For the text-containing cell, return its midpoint in [X, Y] coordinate format. 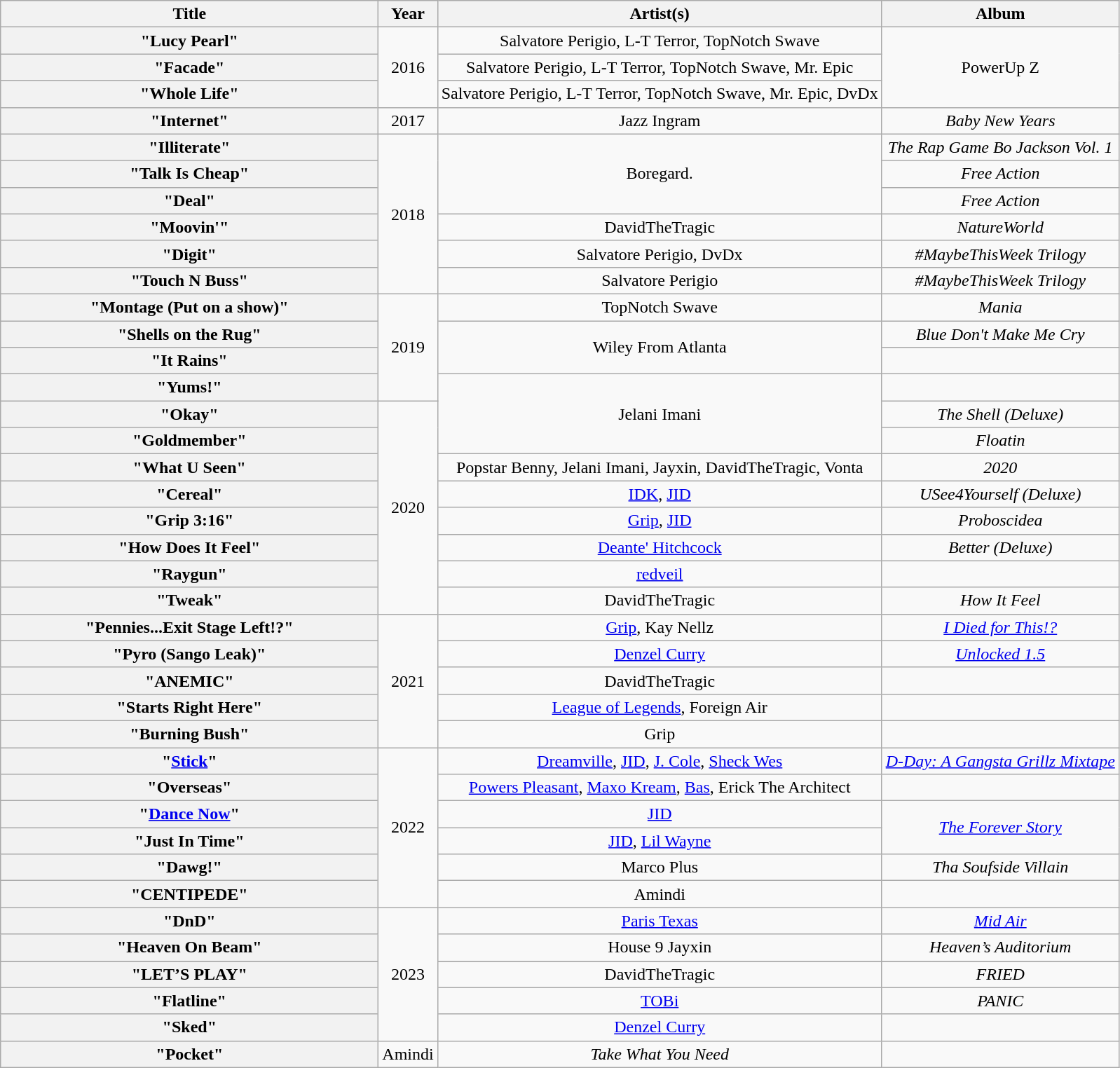
"Just In Time" [189, 841]
Year [408, 14]
"Dance Now" [189, 814]
Artist(s) [660, 14]
Heaven’s Auditorium [1000, 947]
PowerUp Z [1000, 67]
D-Day: A Gangsta Grillz Mixtape [1000, 760]
"Grip 3:16" [189, 521]
Salvatore Perigio, DvDx [660, 254]
"Facade" [189, 67]
IDK, JID [660, 494]
League of Legends, Foreign Air [660, 707]
The Forever Story [1000, 828]
Jelani Imani [660, 414]
"What U Seen" [189, 467]
"CENTIPEDE" [189, 894]
"Starts Right Here" [189, 707]
"Pennies...Exit Stage Left!?" [189, 627]
Salvatore Perigio [660, 280]
Mania [1000, 307]
"Tweak" [189, 601]
Take What You Need [660, 1054]
Salvatore Perigio, L-T Terror, TopNotch Swave, Mr. Epic [660, 67]
redveil [660, 574]
"Talk Is Cheap" [189, 174]
"Internet" [189, 121]
Proboscidea [1000, 521]
2023 [408, 974]
Blue Don't Make Me Cry [1000, 334]
House 9 Jayxin [660, 947]
"Pyro (Sango Leak)" [189, 654]
Better (Deluxe) [1000, 547]
Floatin [1000, 441]
Salvatore Perigio, L-T Terror, TopNotch Swave, Mr. Epic, DvDx [660, 94]
"Okay" [189, 414]
Mid Air [1000, 921]
Album [1000, 14]
How It Feel [1000, 601]
Deante' Hitchcock [660, 547]
Boregard. [660, 174]
"Flatline" [189, 1001]
2016 [408, 67]
"DnD" [189, 921]
USee4Yourself (Deluxe) [1000, 494]
PANIC [1000, 1001]
Title [189, 14]
"Cereal" [189, 494]
"Whole Life" [189, 94]
2018 [408, 214]
Popstar Benny, Jelani Imani, Jayxin, DavidTheTragic, Vonta [660, 467]
"Goldmember" [189, 441]
Wiley From Atlanta [660, 348]
"Raygun" [189, 574]
"How Does It Feel" [189, 547]
"Shells on the Rug" [189, 334]
Grip [660, 734]
The Rap Game Bo Jackson Vol. 1 [1000, 147]
Powers Pleasant, Maxo Kream, Bas, Erick The Architect [660, 788]
NatureWorld [1000, 227]
I Died for This!? [1000, 627]
"Deal" [189, 200]
"Lucy Pearl" [189, 41]
"Yums!" [189, 388]
TOBi [660, 1001]
Dreamville, JID, J. Cole, Sheck Wes [660, 760]
"Overseas" [189, 788]
Paris Texas [660, 921]
2021 [408, 680]
"Pocket" [189, 1054]
"LET’S PLAY" [189, 974]
Tha Soufside Villain [1000, 868]
"Sked" [189, 1027]
Baby New Years [1000, 121]
"Touch N Buss" [189, 280]
"Stick" [189, 760]
The Shell (Deluxe) [1000, 414]
JID [660, 814]
Unlocked 1.5 [1000, 654]
"Moovin'" [189, 227]
Grip, Kay Nellz [660, 627]
Jazz Ingram [660, 121]
2022 [408, 827]
Salvatore Perigio, L-T Terror, TopNotch Swave [660, 41]
"It Rains" [189, 361]
"Burning Bush" [189, 734]
"Montage (Put on a show)" [189, 307]
"Heaven On Beam" [189, 947]
FRIED [1000, 974]
"ANEMIC" [189, 680]
JID, Lil Wayne [660, 841]
2017 [408, 121]
"Illiterate" [189, 147]
TopNotch Swave [660, 307]
"Dawg!" [189, 868]
2019 [408, 347]
"Digit" [189, 254]
Marco Plus [660, 868]
Grip, JID [660, 521]
